Search for the cell housing the specified text and yield its [X, Y] center coordinate. 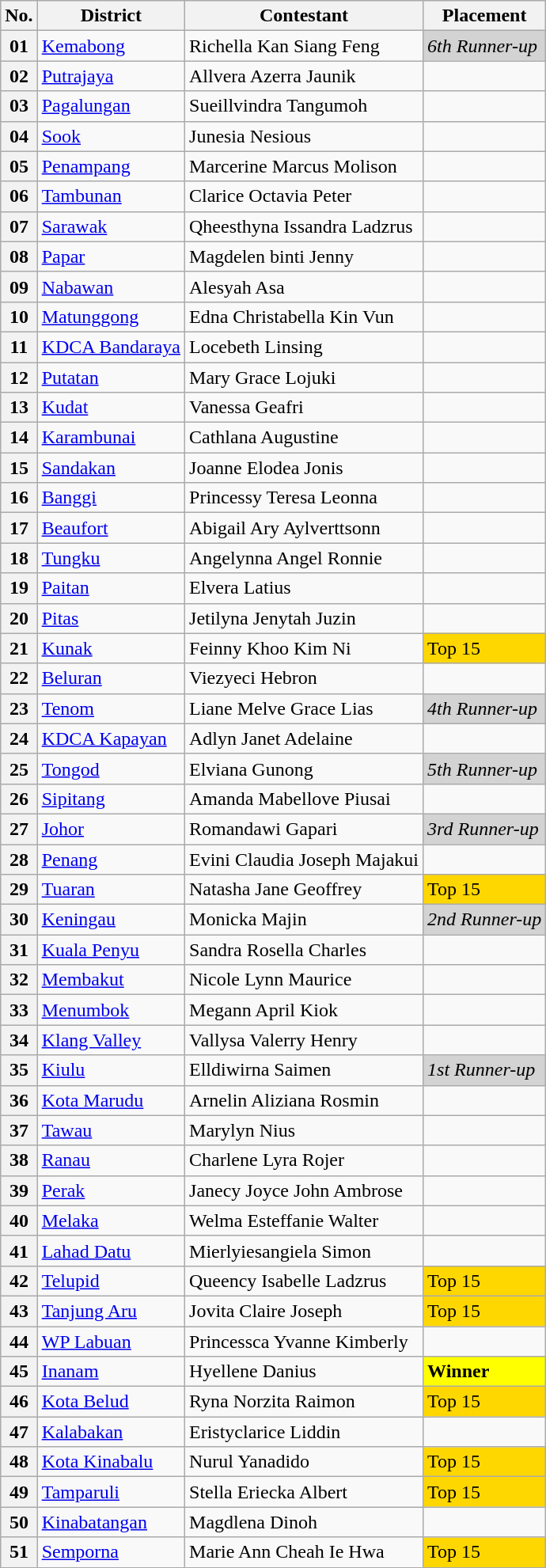
Princessy Teresa Leonna [304, 498]
6th Runner-up [484, 46]
44 [19, 1342]
42 [19, 1281]
Tambunan [111, 196]
Arnelin Aliziana Rosmin [304, 1100]
Mary Grace Lojuki [304, 378]
Kota Belud [111, 1402]
26 [19, 799]
KDCA Kapayan [111, 738]
Magdlena Dinoh [304, 1522]
Tamparuli [111, 1492]
Janecy Joyce John Ambrose [304, 1190]
30 [19, 920]
Kuala Penyu [111, 950]
Winner [484, 1372]
Pagalungan [111, 106]
WP Labuan [111, 1342]
Elvera Latius [304, 588]
Edna Christabella Kin Vun [304, 317]
Putatan [111, 378]
2nd Runner-up [484, 920]
06 [19, 196]
Penang [111, 859]
29 [19, 890]
Queency Isabelle Ladzrus [304, 1281]
20 [19, 618]
Ranau [111, 1160]
Tongod [111, 769]
Beaufort [111, 528]
Elviana Gunong [304, 769]
50 [19, 1522]
37 [19, 1130]
Sook [111, 136]
Beluran [111, 678]
Tungku [111, 558]
13 [19, 408]
Qheesthyna Issandra Ladzrus [304, 226]
08 [19, 256]
Lahad Datu [111, 1251]
Alesyah Asa [304, 287]
Banggi [111, 498]
12 [19, 378]
Matunggong [111, 317]
Pitas [111, 618]
Elldiwirna Saimen [304, 1070]
47 [19, 1432]
40 [19, 1221]
Placement [484, 16]
27 [19, 829]
Evini Claudia Joseph Majakui [304, 859]
Johor [111, 829]
Melaka [111, 1221]
Allvera Azerra Jaunik [304, 76]
07 [19, 226]
Perak [111, 1190]
Eristyclarice Liddin [304, 1432]
Joanne Elodea Jonis [304, 468]
Tanjung Aru [111, 1311]
10 [19, 317]
46 [19, 1402]
18 [19, 558]
Vallysa Valerry Henry [304, 1040]
Amanda Mabellove Piusai [304, 799]
38 [19, 1160]
Contestant [304, 16]
39 [19, 1190]
Marie Ann Cheah Ie Hwa [304, 1552]
41 [19, 1251]
Hyellene Danius [304, 1372]
Megann April Kiok [304, 1010]
Inanam [111, 1372]
Tuaran [111, 890]
21 [19, 648]
4th Runner-up [484, 708]
3rd Runner-up [484, 829]
Princessca Yvanne Kimberly [304, 1342]
01 [19, 46]
25 [19, 769]
09 [19, 287]
17 [19, 528]
02 [19, 76]
49 [19, 1492]
36 [19, 1100]
Putrajaya [111, 76]
Charlene Lyra Rojer [304, 1160]
28 [19, 859]
15 [19, 468]
No. [19, 16]
Sandakan [111, 468]
Kota Marudu [111, 1100]
48 [19, 1462]
31 [19, 950]
Magdelen binti Jenny [304, 256]
24 [19, 738]
Kudat [111, 408]
Mierlyiesangiela Simon [304, 1251]
Paitan [111, 588]
Abigail Ary Aylverttsonn [304, 528]
Welma Esteffanie Walter [304, 1221]
Sipitang [111, 799]
Monicka Majin [304, 920]
Richella Kan Siang Feng [304, 46]
Feinny Khoo Kim Ni [304, 648]
Nurul Yanadido [304, 1462]
Telupid [111, 1281]
Nabawan [111, 287]
Tawau [111, 1130]
23 [19, 708]
Cathlana Augustine [304, 438]
Romandawi Gapari [304, 829]
Stella Eriecka Albert [304, 1492]
KDCA Bandaraya [111, 347]
Penampang [111, 166]
35 [19, 1070]
Natasha Jane Geoffrey [304, 890]
Tenom [111, 708]
Liane Melve Grace Lias [304, 708]
Menumbok [111, 1010]
Jovita Claire Joseph [304, 1311]
Sandra Rosella Charles [304, 950]
1st Runner-up [484, 1070]
33 [19, 1010]
14 [19, 438]
Klang Valley [111, 1040]
Adlyn Janet Adelaine [304, 738]
Vanessa Geafri [304, 408]
Angelynna Angel Ronnie [304, 558]
Kunak [111, 648]
22 [19, 678]
Marcerine Marcus Molison [304, 166]
Jetilyna Jenytah Juzin [304, 618]
05 [19, 166]
Sueillvindra Tangumoh [304, 106]
Kota Kinabalu [111, 1462]
Viezyeci Hebron [304, 678]
Marylyn Nius [304, 1130]
04 [19, 136]
51 [19, 1552]
Junesia Nesious [304, 136]
Karambunai [111, 438]
5th Runner-up [484, 769]
Kalabakan [111, 1432]
45 [19, 1372]
11 [19, 347]
Kemabong [111, 46]
Papar [111, 256]
32 [19, 980]
Keningau [111, 920]
Kinabatangan [111, 1522]
34 [19, 1040]
Nicole Lynn Maurice [304, 980]
Semporna [111, 1552]
Membakut [111, 980]
District [111, 16]
19 [19, 588]
16 [19, 498]
Locebeth Linsing [304, 347]
03 [19, 106]
43 [19, 1311]
Kiulu [111, 1070]
Clarice Octavia Peter [304, 196]
Ryna Norzita Raimon [304, 1402]
Sarawak [111, 226]
